Extract the (x, y) coordinate from the center of the cell holding the provided text.  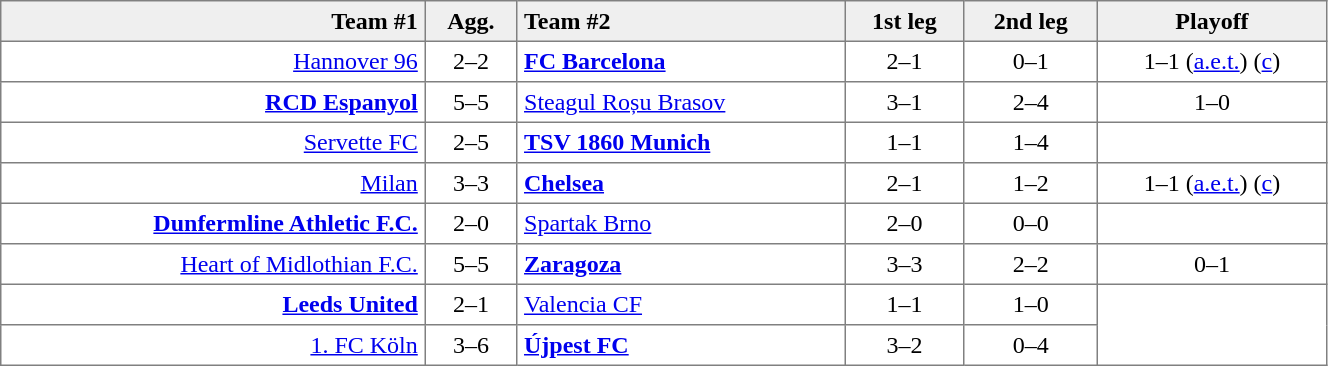
1–2 (1030, 183)
RCD Espanyol (213, 102)
Milan (213, 183)
Zaragoza (681, 264)
TSV 1860 Munich (681, 142)
2–4 (1030, 102)
2nd leg (1030, 21)
Servette FC (213, 142)
Valencia CF (681, 304)
1–4 (1030, 142)
Team #1 (213, 21)
Steagul Roșu Brasov (681, 102)
1st leg (904, 21)
Heart of Midlothian F.C. (213, 264)
FC Barcelona (681, 61)
Dunfermline Athletic F.C. (213, 223)
Playoff (1212, 21)
1. FC Köln (213, 345)
Újpest FC (681, 345)
3–6 (472, 345)
Chelsea (681, 183)
Hannover 96 (213, 61)
3–2 (904, 345)
2–5 (472, 142)
Team #2 (681, 21)
3–1 (904, 102)
Leeds United (213, 304)
Agg. (472, 21)
0–4 (1030, 345)
0–0 (1030, 223)
Spartak Brno (681, 223)
